Capture the cell that displays the provided text and extract its [x, y] central coordinate. 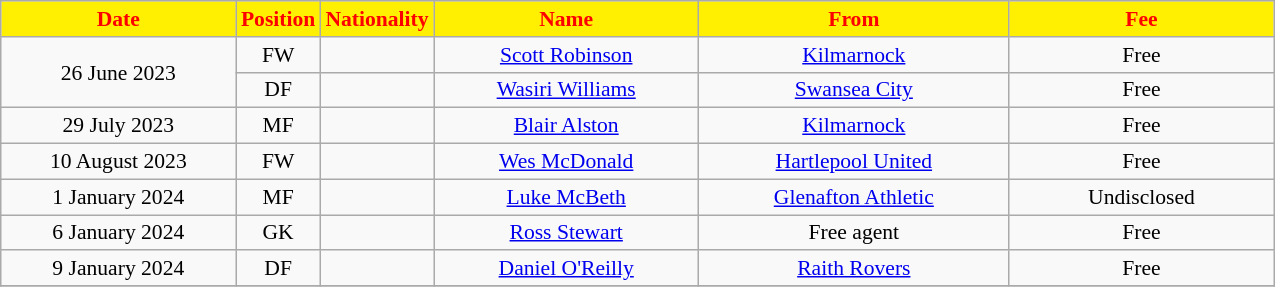
Nationality [376, 19]
9 January 2024 [118, 269]
Luke McBeth [566, 197]
Undisclosed [1142, 197]
Scott Robinson [566, 55]
Wasiri Williams [566, 90]
Name [566, 19]
Raith Rovers [854, 269]
Glenafton Athletic [854, 197]
Wes McDonald [566, 162]
GK [278, 233]
Hartlepool United [854, 162]
Position [278, 19]
26 June 2023 [118, 72]
10 August 2023 [118, 162]
Swansea City [854, 90]
Blair Alston [566, 126]
From [854, 19]
1 January 2024 [118, 197]
Ross Stewart [566, 233]
Free agent [854, 233]
29 July 2023 [118, 126]
Daniel O'Reilly [566, 269]
Date [118, 19]
6 January 2024 [118, 233]
Fee [1142, 19]
